Extract the [x, y] coordinate from the center of the cell holding the provided text.  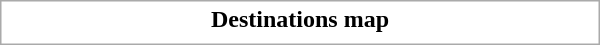
Destinations map [300, 19]
